Return (X, Y) of the center of cell containing provided text 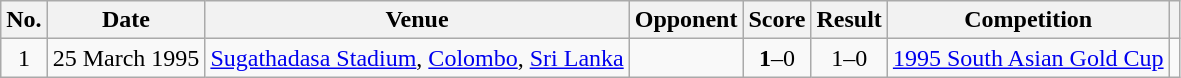
Sugathadasa Stadium, Colombo, Sri Lanka (417, 58)
Venue (417, 20)
Competition (1028, 20)
Result (849, 20)
Date (126, 20)
Opponent (686, 20)
Score (777, 20)
1 (24, 58)
1995 South Asian Gold Cup (1028, 58)
No. (24, 20)
25 March 1995 (126, 58)
